For the text-containing cell, return its midpoint in [X, Y] coordinate format. 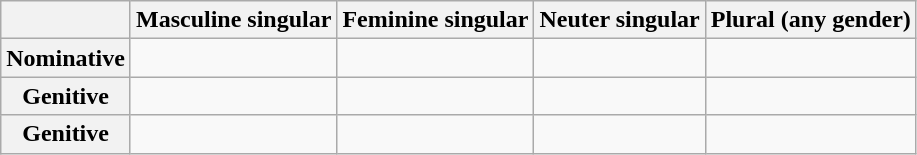
Neuter singular [620, 20]
Nominative [66, 58]
Plural (any gender) [810, 20]
Feminine singular [436, 20]
Masculine singular [233, 20]
